Locate the cell with the specified text and output its (x, y) center coordinate. 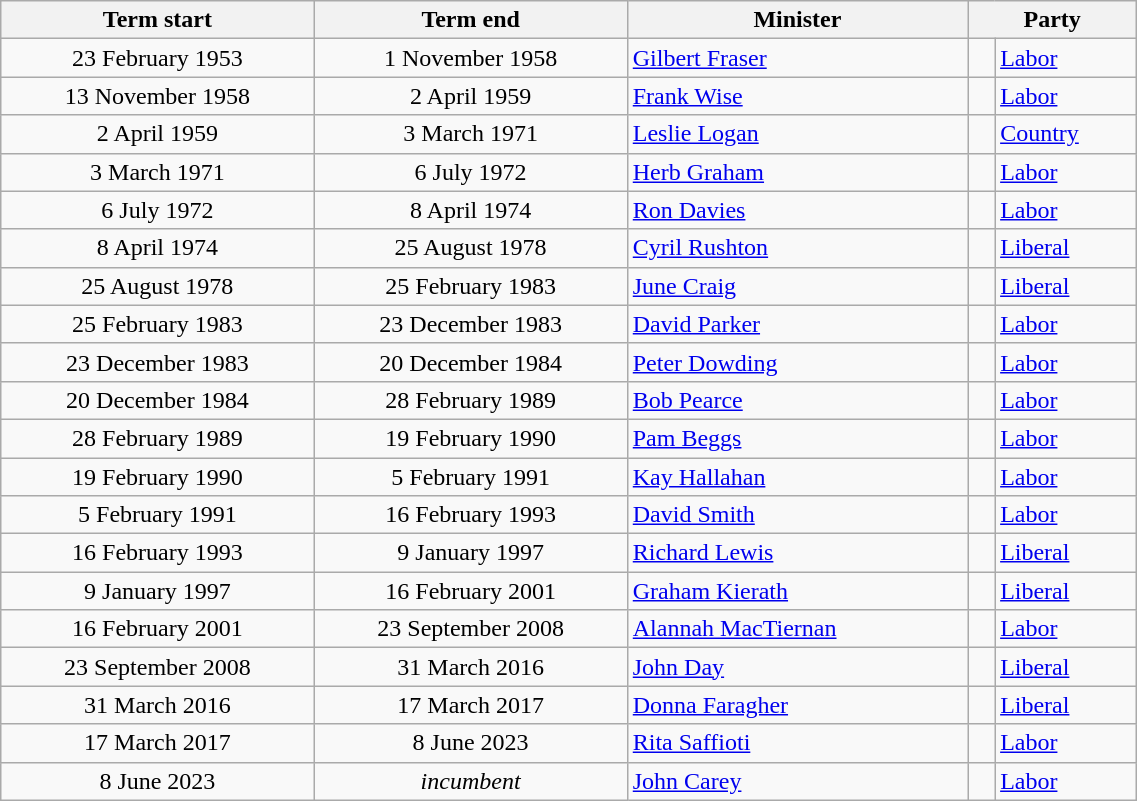
Gilbert Fraser (797, 58)
Rita Saffioti (797, 743)
Pam Beggs (797, 438)
Frank Wise (797, 96)
Donna Faragher (797, 705)
David Parker (797, 324)
Herb Graham (797, 172)
Richard Lewis (797, 553)
Ron Davies (797, 210)
John Day (797, 667)
Bob Pearce (797, 400)
John Carey (797, 781)
Term end (470, 20)
David Smith (797, 515)
Minister (797, 20)
Cyril Rushton (797, 248)
Alannah MacTiernan (797, 629)
June Craig (797, 286)
incumbent (470, 781)
Country (1066, 134)
Peter Dowding (797, 362)
Kay Hallahan (797, 477)
Party (1052, 20)
13 November 1958 (158, 96)
Graham Kierath (797, 591)
Term start (158, 20)
1 November 1958 (470, 58)
Leslie Logan (797, 134)
23 February 1953 (158, 58)
